Provide the (x, y) coordinate of the cell's center where the given text is located.  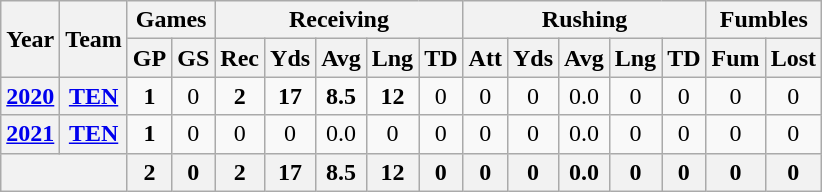
2021 (30, 134)
Receiving (339, 20)
GS (194, 58)
Att (485, 58)
Fum (736, 58)
Games (170, 20)
GP (149, 58)
Year (30, 39)
Fumbles (764, 20)
2020 (30, 96)
Team (94, 39)
Lost (793, 58)
Rec (240, 58)
Rushing (584, 20)
